Provide the [x, y] coordinate of the cell's center where the given text is located.  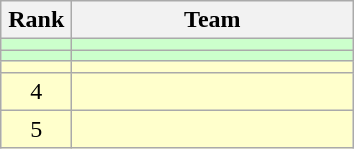
Rank [36, 20]
4 [36, 91]
5 [36, 129]
Team [212, 20]
